Return the (X, Y) coordinate for the center point of the cell that contains the specified text.  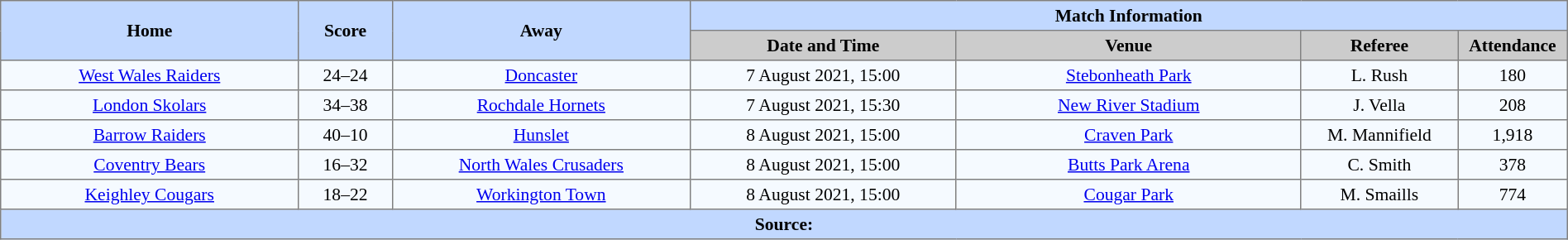
40–10 (346, 135)
Hunslet (541, 135)
774 (1513, 194)
Doncaster (541, 75)
Rochdale Hornets (541, 105)
M. Smaills (1379, 194)
Match Information (1128, 16)
24–24 (346, 75)
Stebonheath Park (1128, 75)
7 August 2021, 15:00 (823, 75)
18–22 (346, 194)
Keighley Cougars (150, 194)
Butts Park Arena (1128, 165)
7 August 2021, 15:30 (823, 105)
208 (1513, 105)
378 (1513, 165)
Cougar Park (1128, 194)
Attendance (1513, 46)
C. Smith (1379, 165)
Home (150, 31)
M. Mannifield (1379, 135)
New River Stadium (1128, 105)
Coventry Bears (150, 165)
34–38 (346, 105)
Date and Time (823, 46)
J. Vella (1379, 105)
16–32 (346, 165)
L. Rush (1379, 75)
Score (346, 31)
Workington Town (541, 194)
London Skolars (150, 105)
North Wales Crusaders (541, 165)
1,918 (1513, 135)
Venue (1128, 46)
Referee (1379, 46)
Barrow Raiders (150, 135)
Craven Park (1128, 135)
Source: (784, 224)
180 (1513, 75)
West Wales Raiders (150, 75)
Away (541, 31)
